Scan for the cell matching the given text and deliver its (X, Y) coordinate at center. 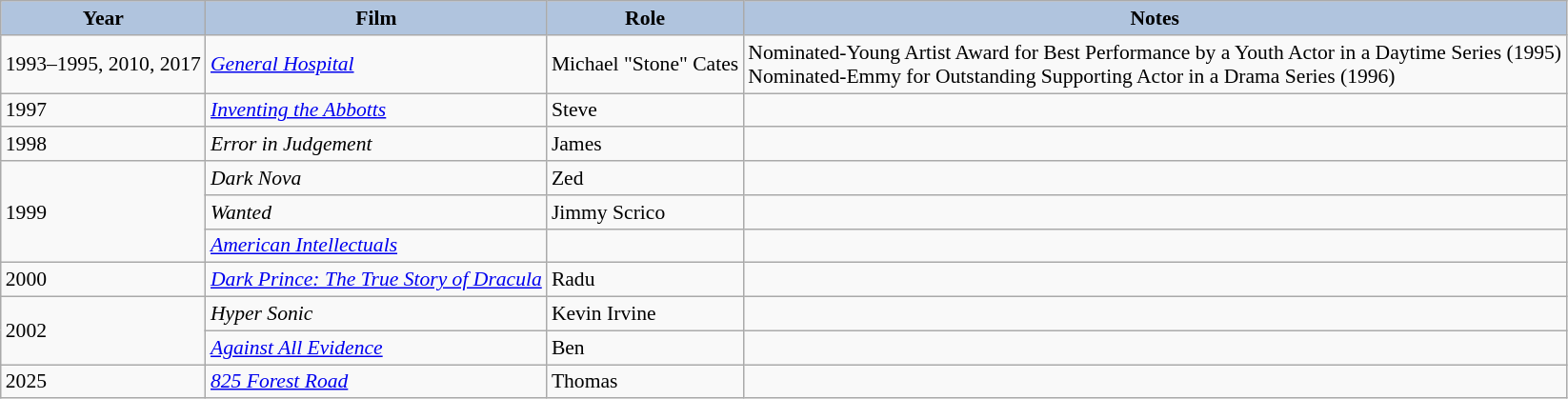
Ben (645, 348)
Radu (645, 280)
Against All Evidence (376, 348)
General Hospital (376, 65)
Role (645, 18)
Inventing the Abbotts (376, 110)
1999 (103, 211)
James (645, 145)
2002 (103, 331)
Error in Judgement (376, 145)
Kevin Irvine (645, 314)
Jimmy Scrico (645, 212)
2025 (103, 382)
Wanted (376, 212)
Dark Prince: The True Story of Dracula (376, 280)
825 Forest Road (376, 382)
Dark Nova (376, 178)
Notes (1155, 18)
1993–1995, 2010, 2017 (103, 65)
Hyper Sonic (376, 314)
1998 (103, 145)
Year (103, 18)
Steve (645, 110)
Film (376, 18)
Thomas (645, 382)
Zed (645, 178)
American Intellectuals (376, 246)
2000 (103, 280)
1997 (103, 110)
Michael "Stone" Cates (645, 65)
